Extract the [X, Y] coordinate from the center of the cell holding the provided text.  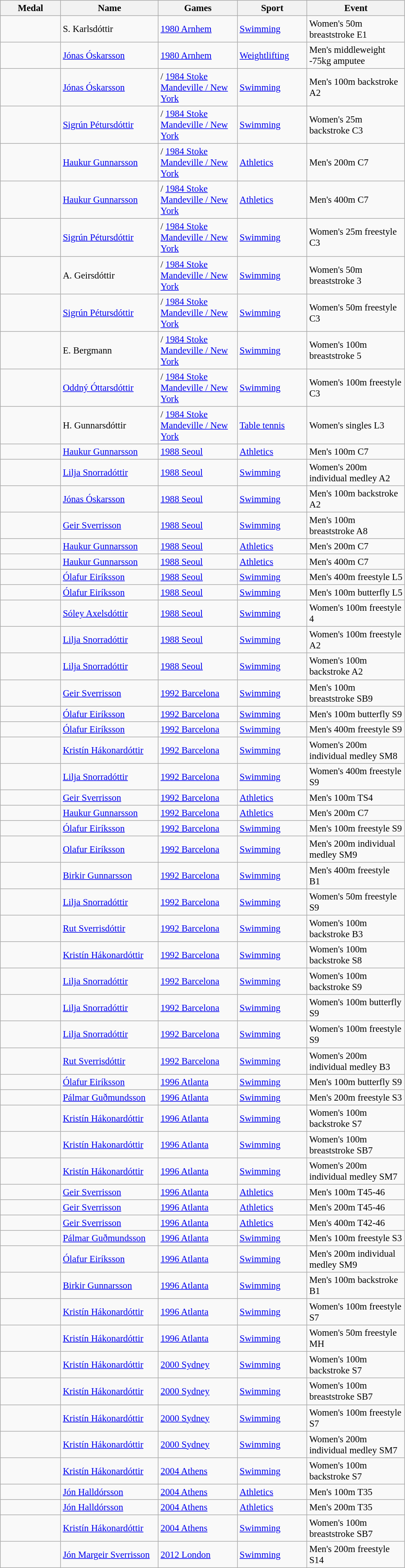
Sóley Axelsdóttir [110, 614]
Men's 400m freestyle B1 [356, 876]
Women's 50m freestyle MH [356, 1339]
Men's 100m backstroke B1 [356, 1285]
S. Karlsdóttir [110, 29]
Women's 100m backstroke A2 [356, 667]
Olafur Eiríksson [110, 850]
Women's 100m breaststroke 5 [356, 350]
Men's 400m T42-46 [356, 1223]
Men's 100m T45-46 [356, 1192]
Men's 100m C7 [356, 452]
Women's singles L3 [356, 425]
Women's 50m breaststroke E1 [356, 29]
A. Geirsdóttir [110, 275]
Event [356, 8]
Men's 200m T45-46 [356, 1208]
Men's 100m breaststroke A8 [356, 525]
Men's 200m freestyle S3 [356, 1097]
Games [198, 8]
Women's 50m breaststroke 3 [356, 275]
Weightlifting [272, 56]
Women's 50m freestyle C3 [356, 313]
Men's 400m freestyle L5 [356, 577]
Women's 200m individual medley SM8 [356, 750]
Women's 100m butterfly S9 [356, 1008]
Men's 100m T35 [356, 1492]
Men's 100m butterfly L5 [356, 593]
Women's 100m freestyle 4 [356, 614]
Women's 200m individual medley B3 [356, 1061]
E. Bergmann [110, 350]
Men's 400m freestyle S9 [356, 729]
Men's 100m freestyle S9 [356, 828]
Jón Margeir Sverrisson [110, 1555]
Men's 100m breaststroke SB9 [356, 693]
Medal [30, 8]
Women's 100m freestyle A2 [356, 640]
Men's 100m freestyle S3 [356, 1238]
Women's 100m backstroke B3 [356, 929]
2012 London [198, 1555]
Men's 200m T35 [356, 1507]
H. Gunnarsdóttir [110, 425]
Women's 25m freestyle C3 [356, 238]
Oddný Óttarsdóttir [110, 387]
Women's 50m freestyle S9 [356, 902]
Women's 100m backstroke S8 [356, 955]
Kristín Hakonardóttir [110, 1144]
Sport [272, 8]
Women's 100m backstroke S9 [356, 981]
Women's 100m freestyle C3 [356, 387]
Women's 400m freestyle S9 [356, 777]
Name [110, 8]
Men's 200m freestyle S14 [356, 1555]
Women's 200m individual medley A2 [356, 473]
Women's 25m backstroke C3 [356, 125]
Men's 100m TS4 [356, 798]
Women's 100m freestyle S9 [356, 1035]
Table tennis [272, 425]
Men's middleweight -75kg amputee [356, 56]
